Pinpoint the cell where the given text exists, returning its (x, y) midpoint coordinate. 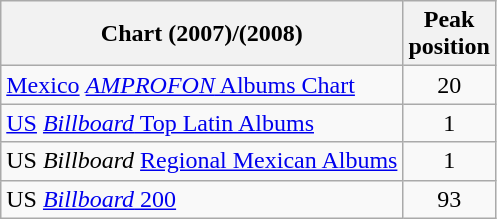
20 (449, 85)
US Billboard Top Latin Albums (202, 123)
Chart (2007)/(2008) (202, 34)
US Billboard 200 (202, 199)
US Billboard Regional Mexican Albums (202, 161)
Peakposition (449, 34)
93 (449, 199)
Mexico AMPROFON Albums Chart (202, 85)
